Provide the (x, y) coordinate of the cell's center where the given text is located.  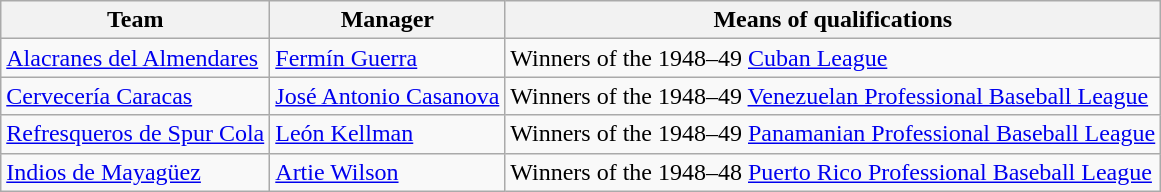
Cervecería Caracas (136, 96)
Winners of the 1948–49 Cuban League (833, 58)
José Antonio Casanova (388, 96)
Indios de Mayagüez (136, 172)
Means of qualifications (833, 20)
Alacranes del Almendares (136, 58)
Team (136, 20)
Refresqueros de Spur Cola (136, 134)
León Kellman (388, 134)
Winners of the 1948–49 Venezuelan Professional Baseball League (833, 96)
Manager (388, 20)
Winners of the 1948–49 Panamanian Professional Baseball League (833, 134)
Fermín Guerra (388, 58)
Artie Wilson (388, 172)
Winners of the 1948–48 Puerto Rico Professional Baseball League (833, 172)
